Detect which cell encompasses the target text, then output its (x, y) center coordinate. 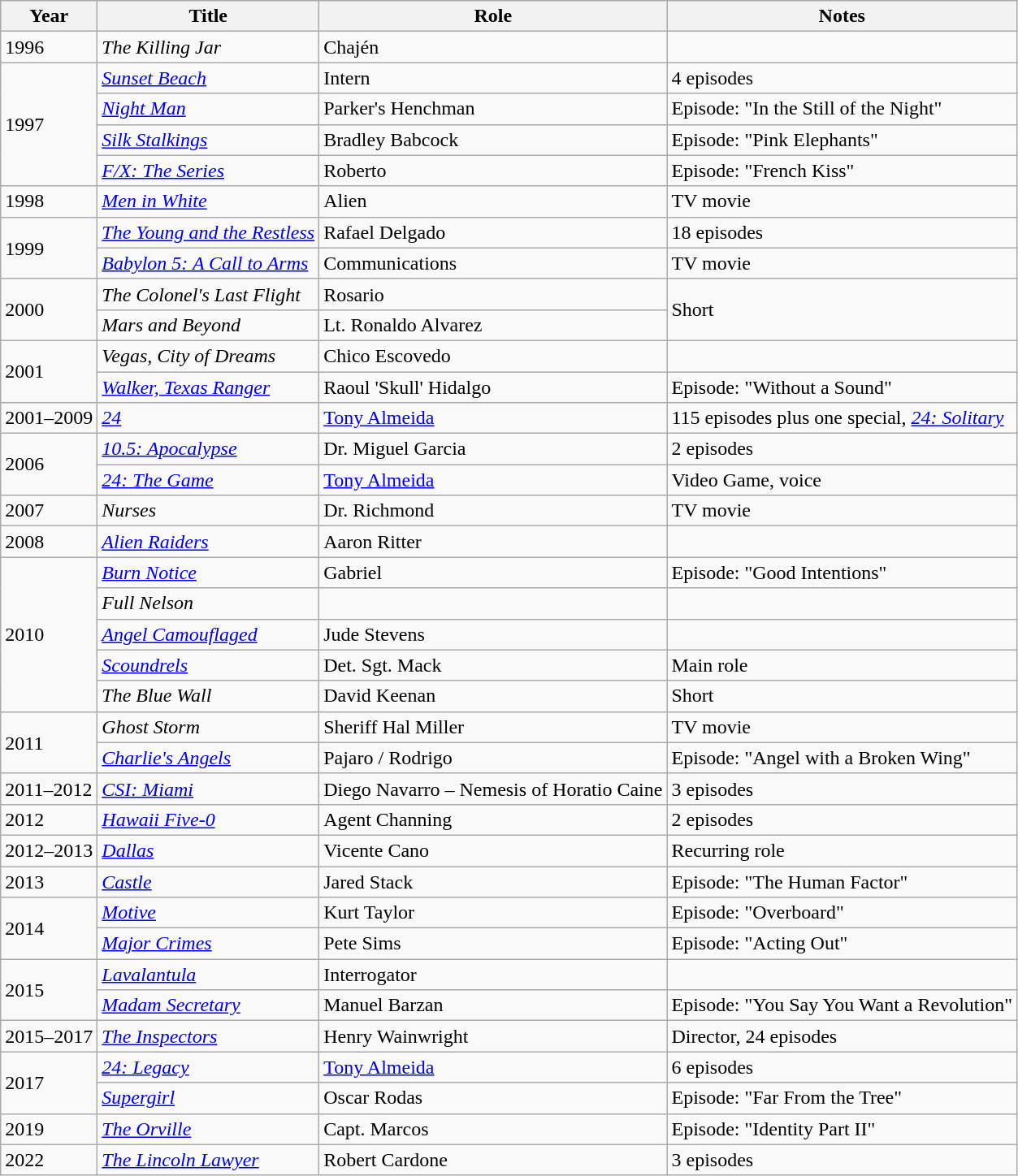
Full Nelson (208, 603)
Role (493, 16)
Dr. Richmond (493, 511)
4 episodes (842, 78)
Director, 24 episodes (842, 1036)
2001 (49, 371)
Mars and Beyond (208, 325)
The Inspectors (208, 1036)
Episode: "The Human Factor" (842, 881)
Dr. Miguel Garcia (493, 449)
24 (208, 418)
2008 (49, 542)
Bradley Babcock (493, 140)
Castle (208, 881)
Det. Sgt. Mack (493, 665)
Lavalantula (208, 975)
Motive (208, 913)
The Colonel's Last Flight (208, 294)
Gabriel (493, 573)
Sunset Beach (208, 78)
Title (208, 16)
The Lincoln Lawyer (208, 1160)
24: The Game (208, 480)
2017 (49, 1083)
2001–2009 (49, 418)
Sheriff Hal Miller (493, 727)
1998 (49, 201)
Interrogator (493, 975)
Jude Stevens (493, 634)
2013 (49, 881)
David Keenan (493, 696)
Episode: "Overboard" (842, 913)
Charlie's Angels (208, 758)
Babylon 5: A Call to Arms (208, 263)
The Young and the Restless (208, 232)
2010 (49, 634)
2022 (49, 1160)
Walker, Texas Ranger (208, 387)
Vicente Cano (493, 850)
Parker's Henchman (493, 109)
Episode: "French Kiss" (842, 171)
Episode: "Acting Out" (842, 944)
Rafael Delgado (493, 232)
2000 (49, 309)
Diego Navarro – Nemesis of Horatio Caine (493, 789)
1996 (49, 47)
Manuel Barzan (493, 1005)
Major Crimes (208, 944)
The Killing Jar (208, 47)
Year (49, 16)
Chico Escovedo (493, 356)
CSI: Miami (208, 789)
2006 (49, 465)
Angel Camouflaged (208, 634)
Men in White (208, 201)
Alien Raiders (208, 542)
The Blue Wall (208, 696)
Communications (493, 263)
115 episodes plus one special, 24: Solitary (842, 418)
2011–2012 (49, 789)
Burn Notice (208, 573)
Intern (493, 78)
24: Legacy (208, 1067)
Madam Secretary (208, 1005)
Alien (493, 201)
10.5: Apocalypse (208, 449)
2019 (49, 1129)
Vegas, City of Dreams (208, 356)
2007 (49, 511)
2012–2013 (49, 850)
Oscar Rodas (493, 1098)
Capt. Marcos (493, 1129)
Episode: "Identity Part II" (842, 1129)
2015–2017 (49, 1036)
2014 (49, 928)
Dallas (208, 850)
Aaron Ritter (493, 542)
Henry Wainwright (493, 1036)
Recurring role (842, 850)
Episode: "Good Intentions" (842, 573)
6 episodes (842, 1067)
Roberto (493, 171)
Pete Sims (493, 944)
Episode: "Without a Sound" (842, 387)
The Orville (208, 1129)
Robert Cardone (493, 1160)
Notes (842, 16)
Pajaro / Rodrigo (493, 758)
2012 (49, 819)
Episode: "Pink Elephants" (842, 140)
F/X: The Series (208, 171)
Chajén (493, 47)
Agent Channing (493, 819)
Supergirl (208, 1098)
Night Man (208, 109)
Episode: "You Say You Want a Revolution" (842, 1005)
Episode: "Far From the Tree" (842, 1098)
Episode: "Angel with a Broken Wing" (842, 758)
Lt. Ronaldo Alvarez (493, 325)
2015 (49, 990)
Jared Stack (493, 881)
Silk Stalkings (208, 140)
18 episodes (842, 232)
Episode: "In the Still of the Night" (842, 109)
1999 (49, 248)
2011 (49, 742)
Video Game, voice (842, 480)
Ghost Storm (208, 727)
Main role (842, 665)
Rosario (493, 294)
1997 (49, 124)
Raoul 'Skull' Hidalgo (493, 387)
Hawaii Five-0 (208, 819)
Nurses (208, 511)
Kurt Taylor (493, 913)
Scoundrels (208, 665)
